Pinpoint the cell where the given text exists, returning its [X, Y] midpoint coordinate. 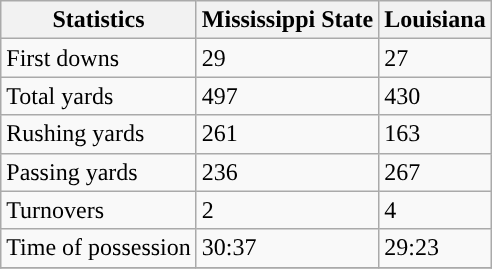
4 [435, 210]
29 [287, 58]
First downs [99, 58]
497 [287, 96]
Time of possession [99, 248]
29:23 [435, 248]
Passing yards [99, 172]
Statistics [99, 20]
430 [435, 96]
Rushing yards [99, 134]
30:37 [287, 248]
Mississippi State [287, 20]
Louisiana [435, 20]
Total yards [99, 96]
261 [287, 134]
2 [287, 210]
Turnovers [99, 210]
163 [435, 134]
236 [287, 172]
267 [435, 172]
27 [435, 58]
